Capture the cell that displays the provided text and extract its (x, y) central coordinate. 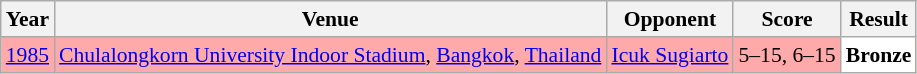
Bronze (879, 55)
1985 (28, 55)
5–15, 6–15 (786, 55)
Opponent (670, 19)
Chulalongkorn University Indoor Stadium, Bangkok, Thailand (330, 55)
Venue (330, 19)
Score (786, 19)
Result (879, 19)
Year (28, 19)
Icuk Sugiarto (670, 55)
